Find where the given text appears and provide that cell's center as (x, y) coordinate. 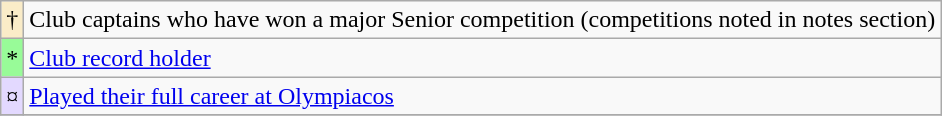
† (12, 20)
¤ (12, 96)
Club record holder (482, 58)
Club captains who have won a major Senior competition (competitions noted in notes section) (482, 20)
* (12, 58)
Played their full career at Olympiacos (482, 96)
